Identify which cell holds the provided text, then report its (X, Y) central coordinate. 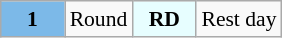
Round (99, 19)
Rest day (238, 19)
1 (32, 19)
RD (164, 19)
